Locate the cell with the specified text and output its (x, y) center coordinate. 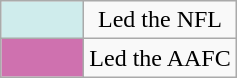
Led the AAFC (160, 58)
Led the NFL (160, 20)
